For the text-containing cell, return its midpoint in (x, y) coordinate format. 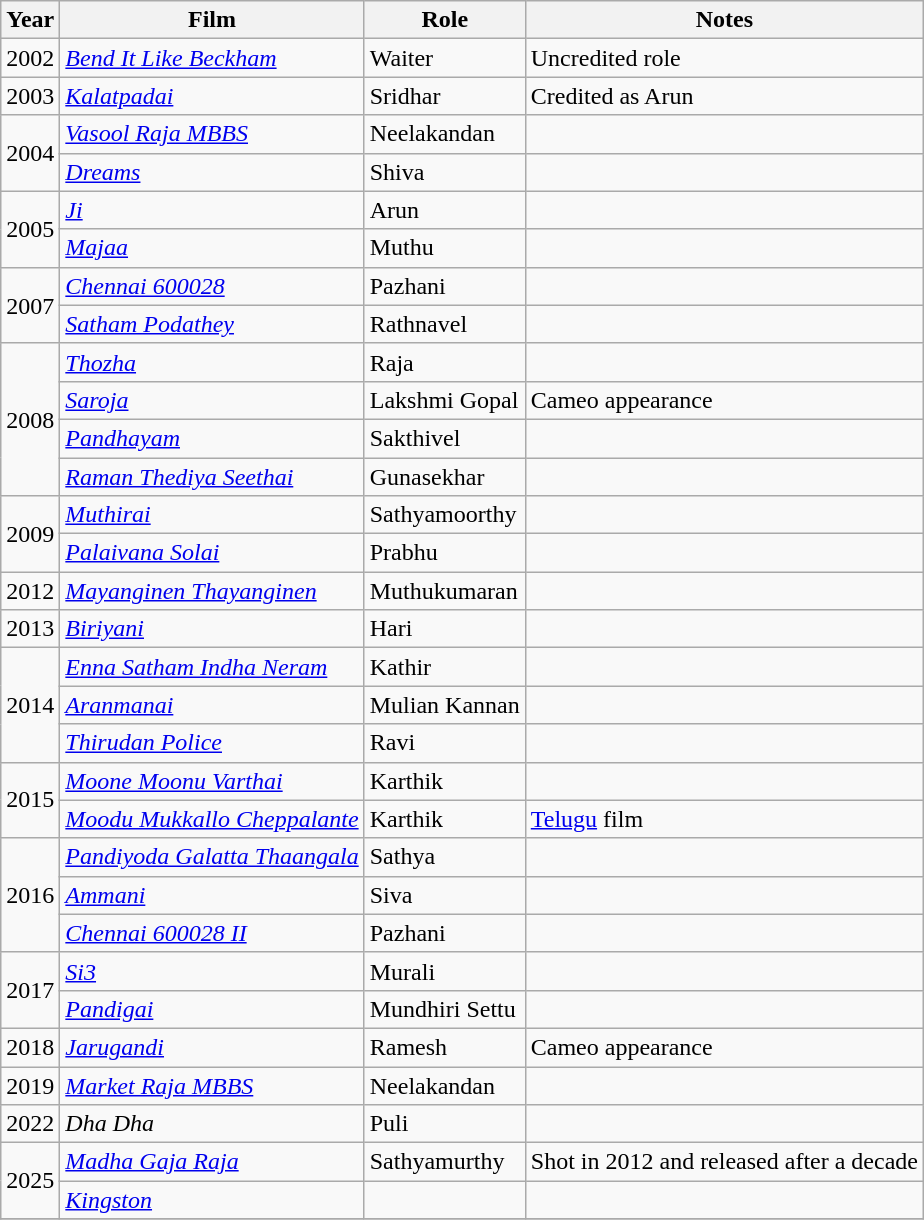
Sridhar (444, 96)
2012 (30, 591)
Shiva (444, 172)
Muthirai (212, 515)
Waiter (444, 58)
2014 (30, 705)
Pandiyoda Galatta Thaangala (212, 857)
Siva (444, 895)
2003 (30, 96)
Sakthivel (444, 438)
Ravi (444, 743)
Chennai 600028 II (212, 933)
Chennai 600028 (212, 286)
Palaivana Solai (212, 553)
2017 (30, 990)
Sathya (444, 857)
Si3 (212, 971)
Puli (444, 1124)
2018 (30, 1047)
Pandigai (212, 1009)
Credited as Arun (724, 96)
2013 (30, 629)
Thirudan Police (212, 743)
2022 (30, 1124)
2019 (30, 1085)
Enna Satham Indha Neram (212, 667)
Majaa (212, 248)
Kalatpadai (212, 96)
Vasool Raja MBBS (212, 134)
2025 (30, 1181)
Mayanginen Thayanginen (212, 591)
Mulian Kannan (444, 705)
Moodu Mukkallo Cheppalante (212, 819)
Jarugandi (212, 1047)
Arun (444, 210)
Madha Gaja Raja (212, 1162)
2008 (30, 419)
Raman Thediya Seethai (212, 477)
Notes (724, 20)
Film (212, 20)
2005 (30, 229)
Uncredited role (724, 58)
Kingston (212, 1200)
Murali (444, 971)
Ammani (212, 895)
Gunasekhar (444, 477)
2015 (30, 800)
2002 (30, 58)
Kathir (444, 667)
Shot in 2012 and released after a decade (724, 1162)
Ramesh (444, 1047)
Dreams (212, 172)
Mundhiri Settu (444, 1009)
Hari (444, 629)
Biriyani (212, 629)
Sathyamoorthy (444, 515)
Muthu (444, 248)
2016 (30, 895)
Aranmanai (212, 705)
Market Raja MBBS (212, 1085)
Raja (444, 362)
Satham Podathey (212, 324)
Pandhayam (212, 438)
2004 (30, 153)
2009 (30, 534)
Muthukumaran (444, 591)
Lakshmi Gopal (444, 400)
Year (30, 20)
Dha Dha (212, 1124)
Thozha (212, 362)
Role (444, 20)
Rathnavel (444, 324)
Telugu film (724, 819)
Saroja (212, 400)
Ji (212, 210)
Prabhu (444, 553)
Moone Moonu Varthai (212, 781)
Sathyamurthy (444, 1162)
Bend It Like Beckham (212, 58)
2007 (30, 305)
